Find where the given text appears and provide that cell's center as (X, Y) coordinate. 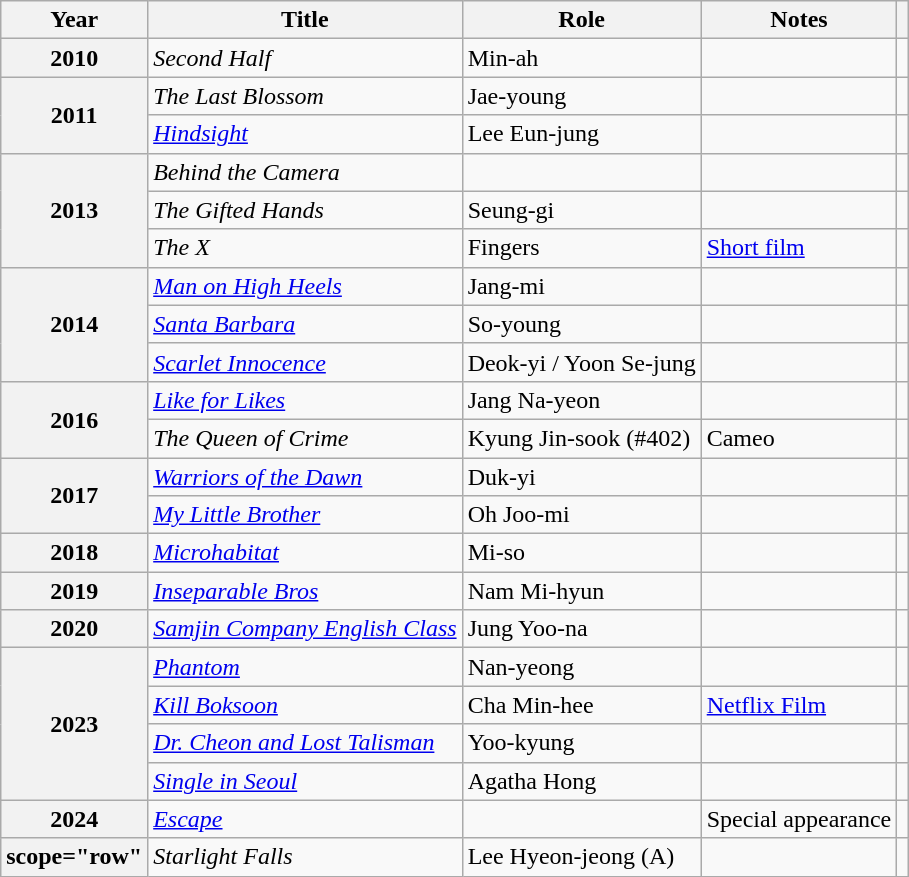
Escape (305, 819)
2010 (74, 58)
Kill Boksoon (305, 705)
Special appearance (799, 819)
The Gifted Hands (305, 210)
2016 (74, 419)
2019 (74, 591)
Nam Mi-hyun (582, 591)
2020 (74, 629)
2011 (74, 115)
Agatha Hong (582, 781)
2024 (74, 819)
The X (305, 248)
2018 (74, 553)
Jae-young (582, 96)
Man on High Heels (305, 286)
scope="row" (74, 857)
Warriors of the Dawn (305, 477)
Single in Seoul (305, 781)
Lee Eun-jung (582, 134)
So-young (582, 324)
Deok-yi / Yoon Se-jung (582, 362)
Phantom (305, 667)
Year (74, 20)
2013 (74, 210)
Min-ah (582, 58)
My Little Brother (305, 515)
Oh Joo-mi (582, 515)
Seung-gi (582, 210)
Second Half (305, 58)
Short film (799, 248)
Behind the Camera (305, 172)
Jang Na-yeon (582, 400)
Dr. Cheon and Lost Talisman (305, 743)
Samjin Company English Class (305, 629)
Netflix Film (799, 705)
Cha Min-hee (582, 705)
Like for Likes (305, 400)
Kyung Jin-sook (#402) (582, 438)
2017 (74, 496)
2023 (74, 724)
Lee Hyeon-jeong (A) (582, 857)
Santa Barbara (305, 324)
Microhabitat (305, 553)
The Queen of Crime (305, 438)
The Last Blossom (305, 96)
Cameo (799, 438)
Notes (799, 20)
Hindsight (305, 134)
Yoo-kyung (582, 743)
Nan-yeong (582, 667)
Fingers (582, 248)
Inseparable Bros (305, 591)
2014 (74, 324)
Jung Yoo-na (582, 629)
Title (305, 20)
Jang-mi (582, 286)
Duk-yi (582, 477)
Scarlet Innocence (305, 362)
Mi-so (582, 553)
Role (582, 20)
Starlight Falls (305, 857)
